Pinpoint the cell where the given text exists, returning its [x, y] midpoint coordinate. 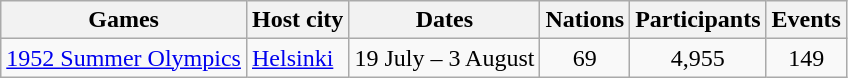
149 [806, 58]
Nations [585, 20]
4,955 [698, 58]
Helsinki [297, 58]
1952 Summer Olympics [124, 58]
19 July – 3 August [444, 58]
Participants [698, 20]
Host city [297, 20]
Events [806, 20]
Dates [444, 20]
Games [124, 20]
69 [585, 58]
